Search for the cell housing the specified text and yield its [x, y] center coordinate. 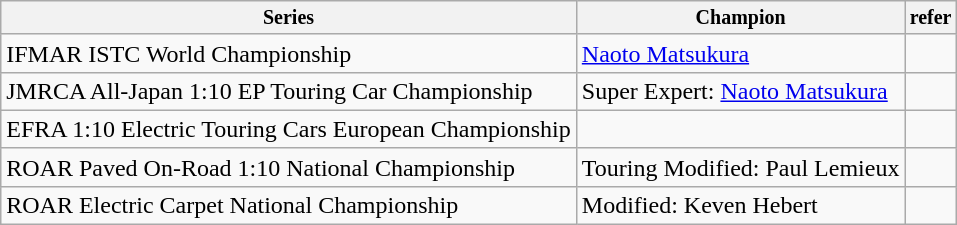
Series [289, 18]
Super Expert: Naoto Matsukura [740, 91]
Modified: Keven Hebert [740, 205]
JMRCA All-Japan 1:10 EP Touring Car Championship [289, 91]
ROAR Paved On-Road 1:10 National Championship [289, 167]
Champion [740, 18]
EFRA 1:10 Electric Touring Cars European Championship [289, 129]
refer [930, 18]
Naoto Matsukura [740, 53]
IFMAR ISTC World Championship [289, 53]
ROAR Electric Carpet National Championship [289, 205]
Touring Modified: Paul Lemieux [740, 167]
